Detect which cell encompasses the target text, then output its [x, y] center coordinate. 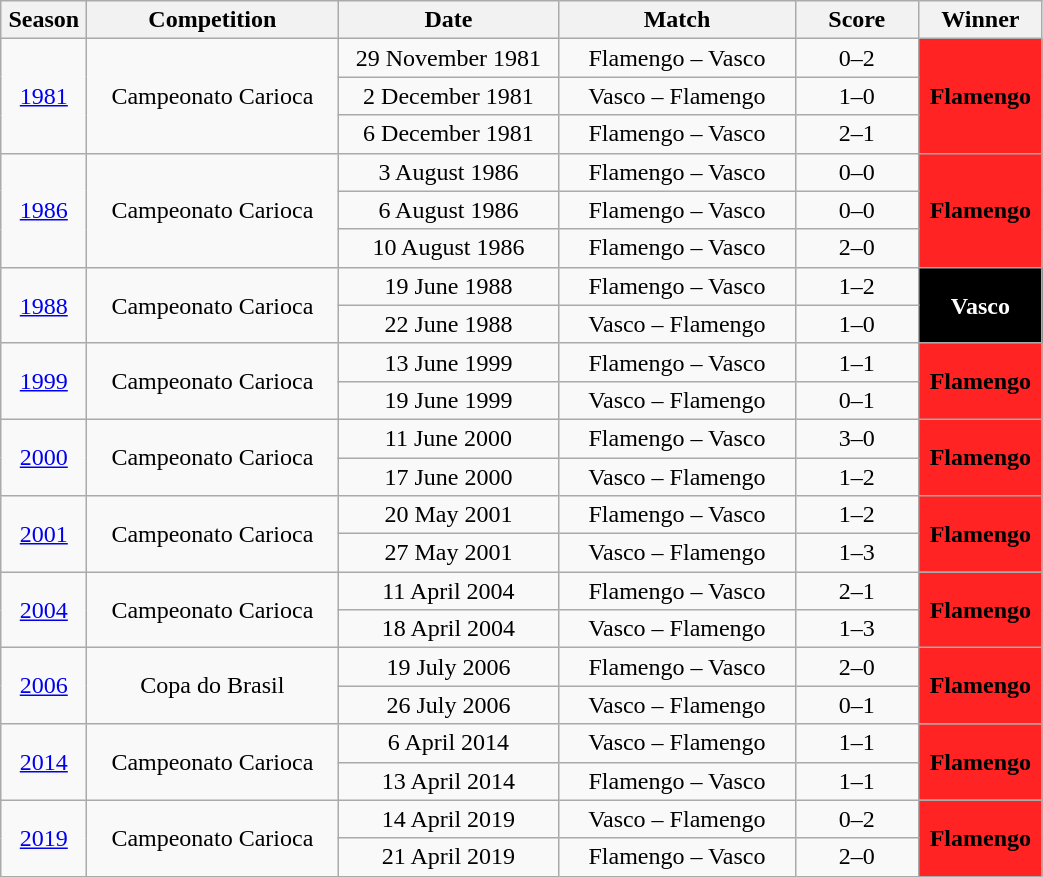
13 April 2014 [448, 781]
Score [857, 20]
29 November 1981 [448, 58]
11 June 2000 [448, 438]
13 June 1999 [448, 362]
1986 [44, 210]
22 June 1988 [448, 324]
6 August 1986 [448, 210]
Vasco [981, 305]
20 May 2001 [448, 515]
3 August 1986 [448, 172]
2001 [44, 534]
Date [448, 20]
14 April 2019 [448, 819]
2006 [44, 686]
6 April 2014 [448, 743]
Competition [212, 20]
2019 [44, 838]
27 May 2001 [448, 553]
19 June 1999 [448, 400]
Match [677, 20]
2014 [44, 762]
18 April 2004 [448, 629]
1981 [44, 96]
17 June 2000 [448, 477]
19 June 1988 [448, 286]
1988 [44, 305]
19 July 2006 [448, 667]
Season [44, 20]
11 April 2004 [448, 591]
10 August 1986 [448, 248]
2000 [44, 457]
3–0 [857, 438]
26 July 2006 [448, 705]
1999 [44, 381]
Winner [981, 20]
6 December 1981 [448, 134]
2 December 1981 [448, 96]
21 April 2019 [448, 857]
Copa do Brasil [212, 686]
2004 [44, 610]
